Identify which cell holds the provided text, then report its (X, Y) central coordinate. 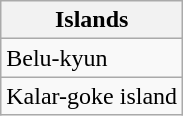
Kalar-goke island (92, 96)
Islands (92, 20)
Belu-kyun (92, 58)
